Locate the cell with the specified text and output its (X, Y) center coordinate. 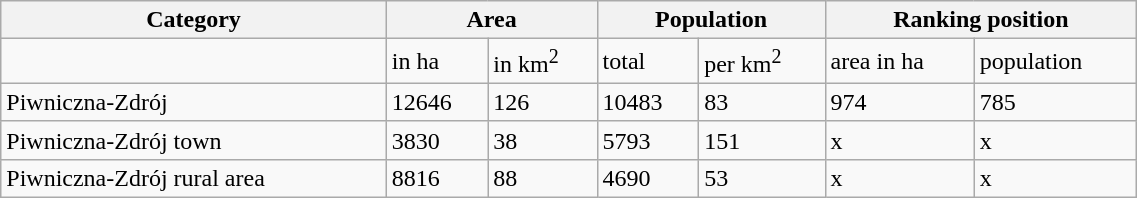
3830 (437, 140)
83 (762, 102)
Category (194, 20)
10483 (648, 102)
151 (762, 140)
Area (492, 20)
Piwniczna-Zdrój rural area (194, 178)
population (1056, 62)
in km2 (542, 62)
4690 (648, 178)
in ha (437, 62)
12646 (437, 102)
5793 (648, 140)
per km2 (762, 62)
974 (900, 102)
88 (542, 178)
Piwniczna-Zdrój (194, 102)
38 (542, 140)
Ranking position (981, 20)
53 (762, 178)
total (648, 62)
785 (1056, 102)
Piwniczna-Zdrój town (194, 140)
8816 (437, 178)
126 (542, 102)
Population (711, 20)
area in ha (900, 62)
